For the text-containing cell, return its midpoint in [X, Y] coordinate format. 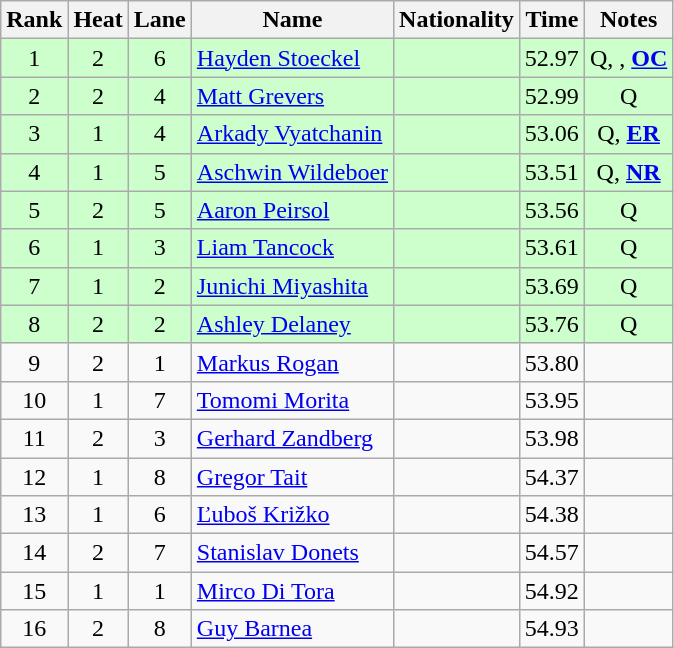
54.93 [552, 629]
10 [34, 400]
Q, NR [628, 172]
Time [552, 20]
53.61 [552, 248]
Mirco Di Tora [292, 591]
Name [292, 20]
53.80 [552, 362]
Ashley Delaney [292, 324]
54.57 [552, 553]
Matt Grevers [292, 96]
53.56 [552, 210]
Aaron Peirsol [292, 210]
Tomomi Morita [292, 400]
Aschwin Wildeboer [292, 172]
Nationality [457, 20]
Guy Barnea [292, 629]
Lane [160, 20]
Ľuboš Križko [292, 515]
54.92 [552, 591]
Q, , OC [628, 58]
Markus Rogan [292, 362]
12 [34, 477]
16 [34, 629]
13 [34, 515]
53.51 [552, 172]
14 [34, 553]
Junichi Miyashita [292, 286]
53.98 [552, 438]
Q, ER [628, 134]
Heat [98, 20]
Rank [34, 20]
9 [34, 362]
Hayden Stoeckel [292, 58]
53.06 [552, 134]
Gerhard Zandberg [292, 438]
53.95 [552, 400]
52.99 [552, 96]
54.38 [552, 515]
15 [34, 591]
Stanislav Donets [292, 553]
Arkady Vyatchanin [292, 134]
53.69 [552, 286]
54.37 [552, 477]
Gregor Tait [292, 477]
Liam Tancock [292, 248]
53.76 [552, 324]
11 [34, 438]
Notes [628, 20]
52.97 [552, 58]
